Find where the given text appears and provide that cell's center as (x, y) coordinate. 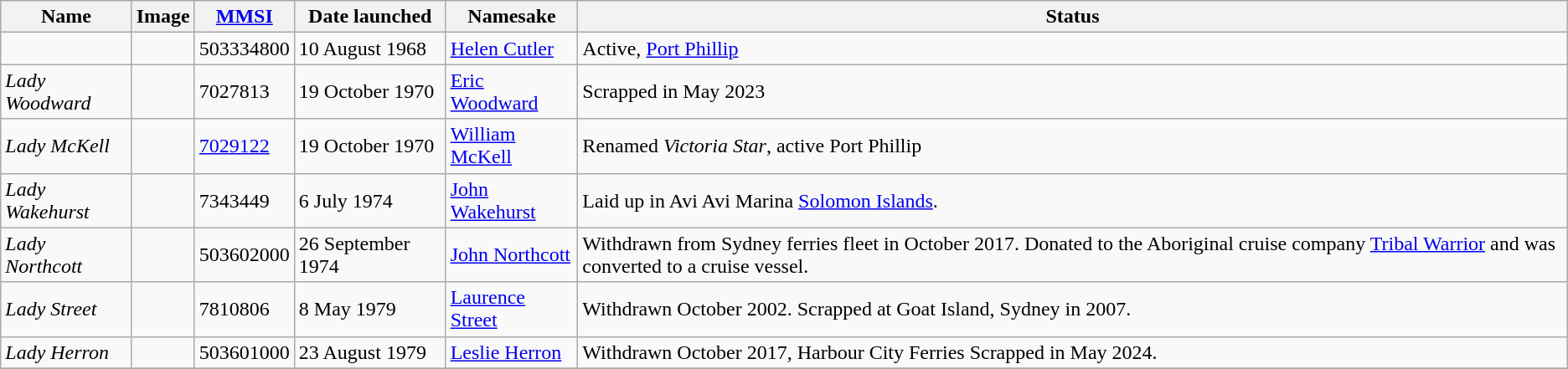
23 August 1979 (370, 352)
Active, Port Phillip (1072, 49)
503602000 (245, 254)
John Wakehurst (512, 201)
Lady Wakehurst (66, 201)
Image (162, 17)
Lady Street (66, 310)
Withdrawn from Sydney ferries fleet in October 2017. Donated to the Aboriginal cruise company Tribal Warrior and was converted to a cruise vessel. (1072, 254)
26 September 1974 (370, 254)
Eric Woodward (512, 92)
John Northcott (512, 254)
Leslie Herron (512, 352)
Scrapped in May 2023 (1072, 92)
503601000 (245, 352)
7027813 (245, 92)
10 August 1968 (370, 49)
Date launched (370, 17)
Laid up in Avi Avi Marina Solomon Islands. (1072, 201)
Lady Herron (66, 352)
Status (1072, 17)
Lady Woodward (66, 92)
Lady McKell (66, 146)
William McKell (512, 146)
Withdrawn October 2002. Scrapped at Goat Island, Sydney in 2007. (1072, 310)
Helen Cutler (512, 49)
7810806 (245, 310)
Namesake (512, 17)
7343449 (245, 201)
Name (66, 17)
Laurence Street (512, 310)
MMSI (245, 17)
Withdrawn October 2017, Harbour City Ferries Scrapped in May 2024. (1072, 352)
6 July 1974 (370, 201)
7029122 (245, 146)
Lady Northcott (66, 254)
Renamed Victoria Star, active Port Phillip (1072, 146)
8 May 1979 (370, 310)
503334800 (245, 49)
